From the cell containing the given text, extract its center point as [x, y] coordinate. 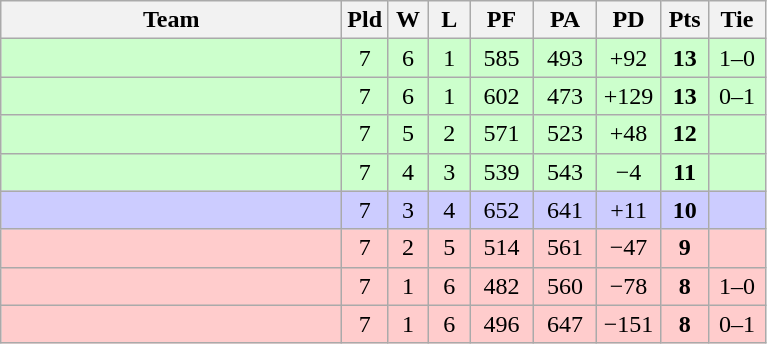
482 [502, 286]
10 [684, 210]
PF [502, 20]
+11 [629, 210]
496 [502, 324]
514 [502, 248]
652 [502, 210]
647 [565, 324]
Pld [365, 20]
561 [565, 248]
+92 [629, 58]
585 [502, 58]
+48 [629, 134]
−4 [629, 172]
PA [565, 20]
12 [684, 134]
W [408, 20]
PD [629, 20]
602 [502, 96]
−78 [629, 286]
Team [172, 20]
473 [565, 96]
641 [565, 210]
571 [502, 134]
493 [565, 58]
L [450, 20]
+129 [629, 96]
9 [684, 248]
523 [565, 134]
543 [565, 172]
−151 [629, 324]
Tie [737, 20]
560 [565, 286]
539 [502, 172]
Pts [684, 20]
11 [684, 172]
−47 [629, 248]
